Output the (x, y) coordinate of the center of the cell containing the given text.  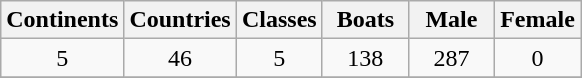
0 (537, 58)
287 (451, 58)
Boats (365, 20)
Continents (62, 20)
138 (365, 58)
Countries (180, 20)
46 (180, 58)
Female (537, 20)
Classes (279, 20)
Male (451, 20)
